Capture the cell that displays the provided text and extract its (X, Y) central coordinate. 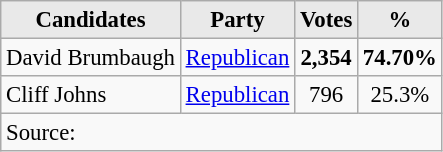
Candidates (91, 20)
% (400, 20)
David Brumbaugh (91, 58)
Source: (222, 133)
796 (326, 95)
74.70% (400, 58)
Party (237, 20)
2,354 (326, 58)
Votes (326, 20)
Cliff Johns (91, 95)
25.3% (400, 95)
